Provide the (X, Y) coordinate of the cell's center where the given text is located.  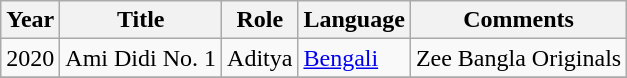
Comments (518, 20)
Ami Didi No. 1 (141, 58)
Role (260, 20)
Title (141, 20)
Year (30, 20)
2020 (30, 58)
Zee Bangla Originals (518, 58)
Language (354, 20)
Aditya (260, 58)
Bengali (354, 58)
